Provide the (X, Y) coordinate of the cell's center where the given text is located.  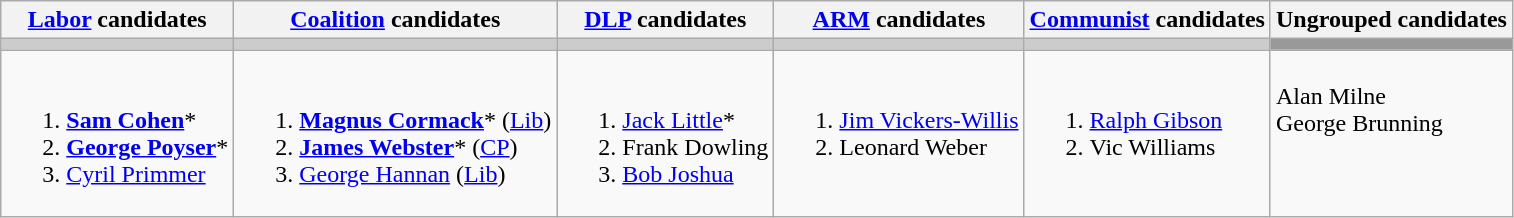
Magnus Cormack* (Lib)James Webster* (CP)George Hannan (Lib) (396, 134)
Ralph GibsonVic Williams (1147, 134)
Coalition candidates (396, 20)
Communist candidates (1147, 20)
Jim Vickers-WillisLeonard Weber (899, 134)
Ungrouped candidates (1391, 20)
Alan Milne George Brunning (1391, 134)
Jack Little*Frank DowlingBob Joshua (666, 134)
ARM candidates (899, 20)
DLP candidates (666, 20)
Labor candidates (118, 20)
Sam Cohen*George Poyser*Cyril Primmer (118, 134)
